Detect which cell encompasses the target text, then output its [x, y] center coordinate. 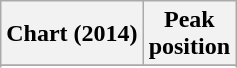
Chart (2014) [72, 34]
Peakposition [189, 34]
